From the cell containing the given text, extract its center point as [X, Y] coordinate. 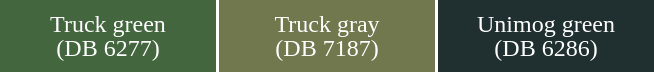
Truck gray (DB 7187) [327, 36]
Unimog green (DB 6286) [546, 36]
Truck green (DB 6277) [108, 36]
